Return [X, Y] of the center of cell containing provided text 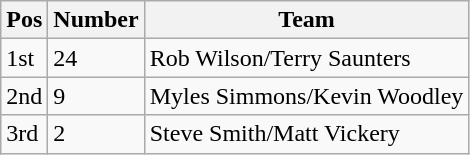
Team [306, 20]
2 [96, 134]
Number [96, 20]
3rd [24, 134]
Steve Smith/Matt Vickery [306, 134]
Pos [24, 20]
1st [24, 58]
24 [96, 58]
9 [96, 96]
Rob Wilson/Terry Saunters [306, 58]
Myles Simmons/Kevin Woodley [306, 96]
2nd [24, 96]
